For the text-containing cell, return its midpoint in [x, y] coordinate format. 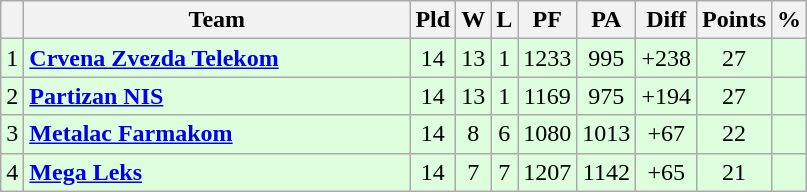
8 [474, 134]
1142 [606, 172]
995 [606, 58]
1013 [606, 134]
2 [12, 96]
PF [548, 20]
+67 [666, 134]
Points [734, 20]
Pld [433, 20]
+238 [666, 58]
Crvena Zvezda Telekom [217, 58]
Partizan NIS [217, 96]
3 [12, 134]
Mega Leks [217, 172]
1233 [548, 58]
4 [12, 172]
% [790, 20]
PA [606, 20]
L [504, 20]
+65 [666, 172]
975 [606, 96]
1207 [548, 172]
21 [734, 172]
+194 [666, 96]
1169 [548, 96]
6 [504, 134]
Metalac Farmakom [217, 134]
W [474, 20]
Diff [666, 20]
22 [734, 134]
Team [217, 20]
1080 [548, 134]
